Return the [X, Y] coordinate for the center point of the cell that contains the specified text.  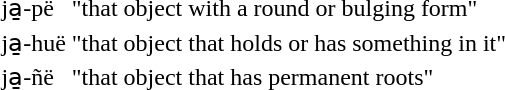
ja̱-huë [34, 42]
